Output the (x, y) coordinate of the center of the cell containing the given text.  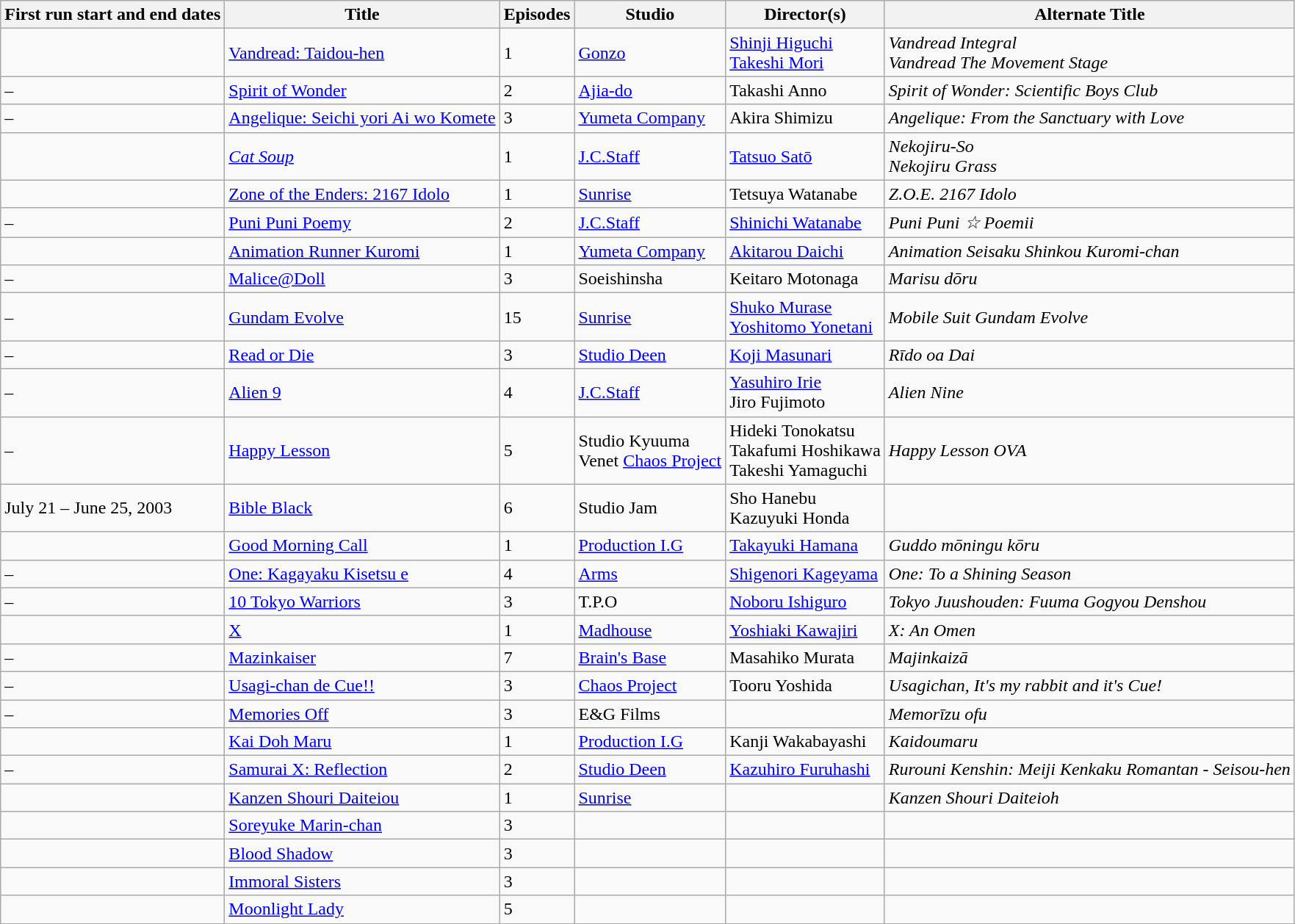
Vandread IntegralVandread The Movement Stage (1089, 53)
Mazinkaiser (362, 657)
Bible Black (362, 508)
Malice@Doll (362, 279)
Memories Off (362, 713)
Samurai X: Reflection (362, 770)
Puni Puni ☆ Poemii (1089, 223)
Usagi-chan de Cue!! (362, 685)
7 (537, 657)
Shuko MuraseYoshitomo Yonetani (805, 317)
Kai Doh Maru (362, 742)
Guddo mōningu kōru (1089, 546)
Shigenori Kageyama (805, 574)
Rurouni Kenshin: Meiji Kenkaku Romantan - Seisou-hen (1089, 770)
T.P.O (650, 602)
Masahiko Murata (805, 657)
One: To a Shining Season (1089, 574)
Mobile Suit Gundam Evolve (1089, 317)
Rīdo oa Dai (1089, 355)
Cat Soup (362, 156)
Shinji HiguchiTakeshi Mori (805, 53)
Angelique: Seichi yori Ai wo Komete (362, 118)
First run start and end dates (113, 15)
Title (362, 15)
6 (537, 508)
Nekojiru-SoNekojiru Grass (1089, 156)
Blood Shadow (362, 853)
Takashi Anno (805, 90)
Director(s) (805, 15)
Moonlight Lady (362, 909)
Studio Jam (650, 508)
Soreyuke Marin-chan (362, 826)
Z.O.E. 2167 Idolo (1089, 194)
Happy Lesson OVA (1089, 450)
Brain's Base (650, 657)
Ajia-do (650, 90)
Kanji Wakabayashi (805, 742)
Yoshiaki Kawajiri (805, 629)
Arms (650, 574)
Read or Die (362, 355)
Alien 9 (362, 392)
Noboru Ishiguro (805, 602)
Happy Lesson (362, 450)
Animation Seisaku Shinkou Kuromi-chan (1089, 251)
Alien Nine (1089, 392)
Vandread: Taidou-hen (362, 53)
Studio KyuumaVenet Chaos Project (650, 450)
Good Morning Call (362, 546)
Memorīzu ofu (1089, 713)
Koji Masunari (805, 355)
Madhouse (650, 629)
Episodes (537, 15)
10 Tokyo Warriors (362, 602)
Tokyo Juushouden: Fuuma Gogyou Denshou (1089, 602)
One: Kagayaku Kisetsu e (362, 574)
Hideki TonokatsuTakafumi HoshikawaTakeshi Yamaguchi (805, 450)
E&G Films (650, 713)
Soeishinsha (650, 279)
15 (537, 317)
X: An Omen (1089, 629)
Chaos Project (650, 685)
Angelique: From the Sanctuary with Love (1089, 118)
Gundam Evolve (362, 317)
Kaidoumaru (1089, 742)
Alternate Title (1089, 15)
July 21 – June 25, 2003 (113, 508)
Yasuhiro IrieJiro Fujimoto (805, 392)
Tetsuya Watanabe (805, 194)
Tooru Yoshida (805, 685)
Akira Shimizu (805, 118)
Kanzen Shouri Daiteioh (1089, 798)
Usagichan, It's my rabbit and it's Cue! (1089, 685)
Tatsuo Satō (805, 156)
Majinkaizā (1089, 657)
Studio (650, 15)
Kanzen Shouri Daiteiou (362, 798)
Zone of the Enders: 2167 Idolo (362, 194)
Keitaro Motonaga (805, 279)
Spirit of Wonder: Scientific Boys Club (1089, 90)
Puni Puni Poemy (362, 223)
Animation Runner Kuromi (362, 251)
Sho HanebuKazuyuki Honda (805, 508)
X (362, 629)
Gonzo (650, 53)
Kazuhiro Furuhashi (805, 770)
Akitarou Daichi (805, 251)
Shinichi Watanabe (805, 223)
Marisu dōru (1089, 279)
Spirit of Wonder (362, 90)
Immoral Sisters (362, 881)
Takayuki Hamana (805, 546)
